Capture the cell that displays the provided text and extract its [X, Y] central coordinate. 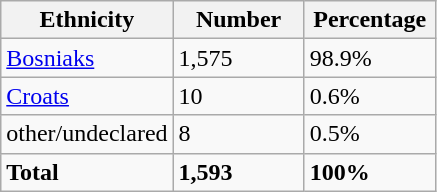
98.9% [370, 58]
100% [370, 172]
Total [87, 172]
other/undeclared [87, 134]
0.6% [370, 96]
Percentage [370, 20]
Number [238, 20]
8 [238, 134]
Croats [87, 96]
0.5% [370, 134]
10 [238, 96]
1,575 [238, 58]
Ethnicity [87, 20]
Bosniaks [87, 58]
1,593 [238, 172]
